Capture the cell that displays the provided text and extract its (x, y) central coordinate. 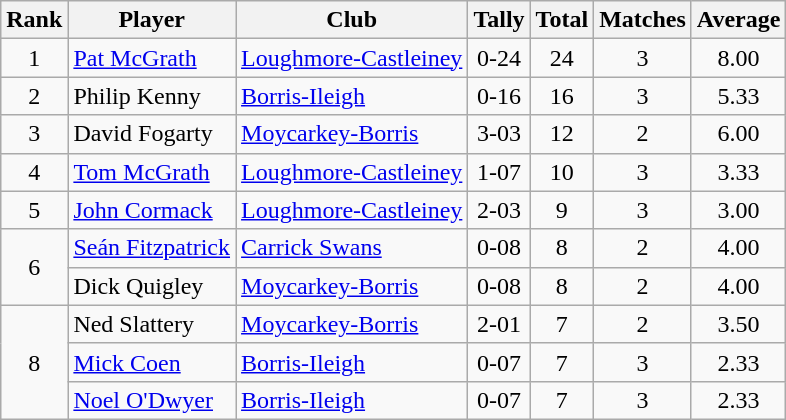
9 (562, 210)
6 (34, 267)
Total (562, 20)
Pat McGrath (152, 58)
12 (562, 134)
3.00 (738, 210)
Carrick Swans (352, 248)
Player (152, 20)
0-24 (499, 58)
6.00 (738, 134)
0-16 (499, 96)
24 (562, 58)
Tom McGrath (152, 172)
David Fogarty (152, 134)
Seán Fitzpatrick (152, 248)
1 (34, 58)
1-07 (499, 172)
Rank (34, 20)
Ned Slattery (152, 324)
4 (34, 172)
Club (352, 20)
Matches (643, 20)
John Cormack (152, 210)
10 (562, 172)
3.50 (738, 324)
Dick Quigley (152, 286)
Noel O'Dwyer (152, 400)
8.00 (738, 58)
5 (34, 210)
2-01 (499, 324)
Average (738, 20)
Philip Kenny (152, 96)
3.33 (738, 172)
16 (562, 96)
2-03 (499, 210)
5.33 (738, 96)
3-03 (499, 134)
Tally (499, 20)
Mick Coen (152, 362)
